Detect which cell encompasses the target text, then output its [X, Y] center coordinate. 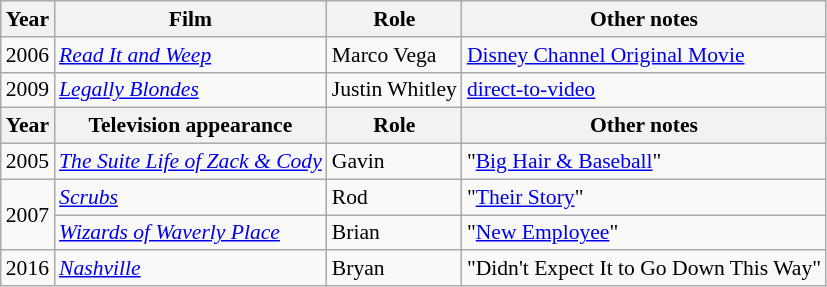
Rod [394, 197]
2016 [28, 269]
2009 [28, 90]
Marco Vega [394, 55]
Justin Whitley [394, 90]
Bryan [394, 269]
Wizards of Waverly Place [190, 233]
The Suite Life of Zack & Cody [190, 162]
"Big Hair & Baseball" [644, 162]
Film [190, 19]
"Their Story" [644, 197]
Television appearance [190, 126]
2006 [28, 55]
2007 [28, 214]
Scrubs [190, 197]
Brian [394, 233]
Nashville [190, 269]
Disney Channel Original Movie [644, 55]
direct-to-video [644, 90]
"New Employee" [644, 233]
2005 [28, 162]
Read It and Weep [190, 55]
Legally Blondes [190, 90]
"Didn't Expect It to Go Down This Way" [644, 269]
Gavin [394, 162]
